Search for the cell housing the specified text and yield its [x, y] center coordinate. 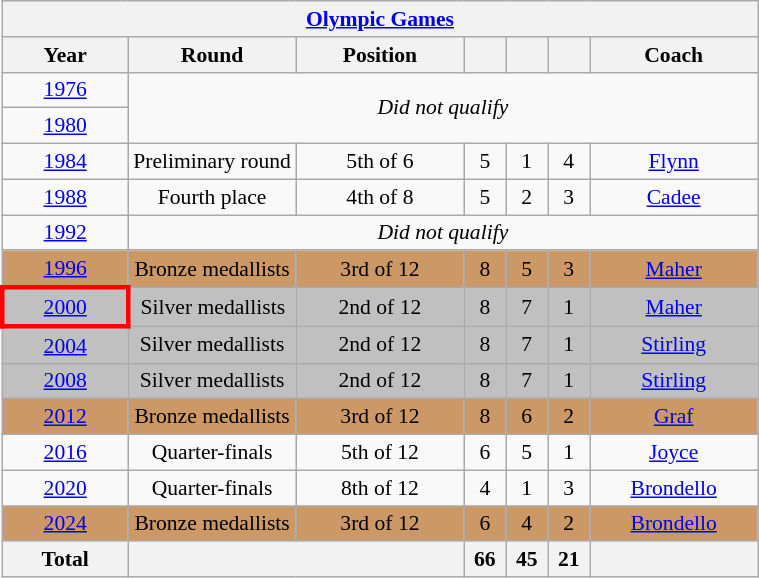
5th of 6 [380, 162]
Total [65, 560]
2008 [65, 381]
8th of 12 [380, 488]
Cadee [674, 197]
Position [380, 55]
2000 [65, 308]
Flynn [674, 162]
5th of 12 [380, 453]
Preliminary round [212, 162]
45 [527, 560]
1992 [65, 233]
1980 [65, 126]
2024 [65, 524]
2012 [65, 417]
Fourth place [212, 197]
Coach [674, 55]
1996 [65, 270]
1976 [65, 90]
2020 [65, 488]
2004 [65, 344]
4th of 8 [380, 197]
21 [569, 560]
1988 [65, 197]
2016 [65, 453]
Olympic Games [380, 19]
Year [65, 55]
Round [212, 55]
1984 [65, 162]
Joyce [674, 453]
Graf [674, 417]
66 [485, 560]
